Search for the cell housing the specified text and yield its (X, Y) center coordinate. 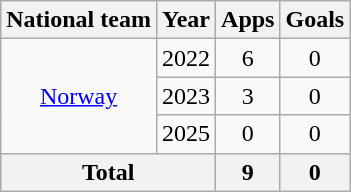
Year (186, 20)
2025 (186, 134)
2022 (186, 58)
6 (248, 58)
2023 (186, 96)
Total (108, 172)
Norway (79, 96)
National team (79, 20)
Apps (248, 20)
9 (248, 172)
3 (248, 96)
Goals (315, 20)
